Find where the given text appears and provide that cell's center as (x, y) coordinate. 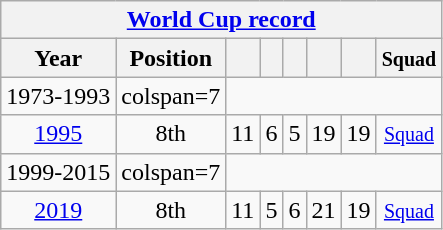
1999-2015 (58, 172)
21 (324, 210)
1973-1993 (58, 96)
Year (58, 58)
Position (171, 58)
1995 (58, 134)
World Cup record (222, 20)
2019 (58, 210)
